Identify which cell holds the provided text, then report its (x, y) central coordinate. 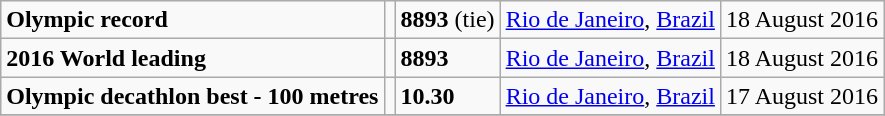
Olympic record (192, 20)
10.30 (448, 96)
8893 (tie) (448, 20)
Olympic decathlon best - 100 metres (192, 96)
17 August 2016 (802, 96)
2016 World leading (192, 58)
8893 (448, 58)
